Return the [x, y] coordinate for the center point of the cell that contains the specified text.  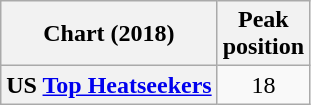
Peak position [263, 34]
Chart (2018) [109, 34]
18 [263, 85]
US Top Heatseekers [109, 85]
